Output the (X, Y) coordinate of the center of the cell containing the given text.  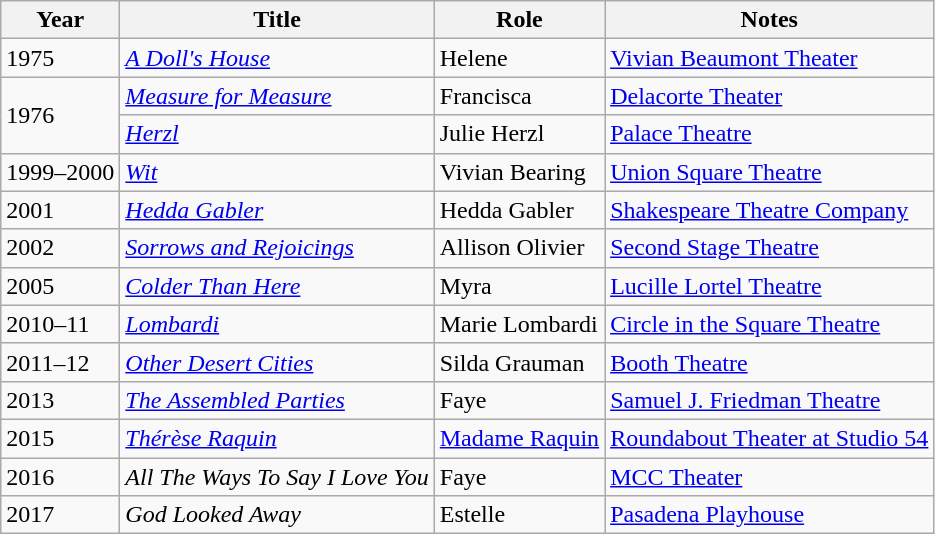
Circle in the Square Theatre (770, 324)
All The Ways To Say I Love You (277, 477)
1999–2000 (60, 172)
Lombardi (277, 324)
Pasadena Playhouse (770, 515)
Lucille Lortel Theatre (770, 286)
2005 (60, 286)
Roundabout Theater at Studio 54 (770, 438)
Sorrows and Rejoicings (277, 248)
Julie Herzl (519, 134)
Thérèse Raquin (277, 438)
Role (519, 20)
Madame Raquin (519, 438)
Samuel J. Friedman Theatre (770, 400)
Booth Theatre (770, 362)
Herzl (277, 134)
A Doll's House (277, 58)
Allison Olivier (519, 248)
1976 (60, 115)
Delacorte Theater (770, 96)
God Looked Away (277, 515)
Measure for Measure (277, 96)
Silda Grauman (519, 362)
2015 (60, 438)
MCC Theater (770, 477)
Shakespeare Theatre Company (770, 210)
2017 (60, 515)
Myra (519, 286)
Title (277, 20)
2013 (60, 400)
2001 (60, 210)
Second Stage Theatre (770, 248)
The Assembled Parties (277, 400)
Notes (770, 20)
Palace Theatre (770, 134)
Colder Than Here (277, 286)
Other Desert Cities (277, 362)
Francisca (519, 96)
2016 (60, 477)
Estelle (519, 515)
Union Square Theatre (770, 172)
2010–11 (60, 324)
Wit (277, 172)
Helene (519, 58)
2002 (60, 248)
Marie Lombardi (519, 324)
2011–12 (60, 362)
Vivian Bearing (519, 172)
Vivian Beaumont Theater (770, 58)
1975 (60, 58)
Year (60, 20)
